Locate the cell with the specified text and output its (x, y) center coordinate. 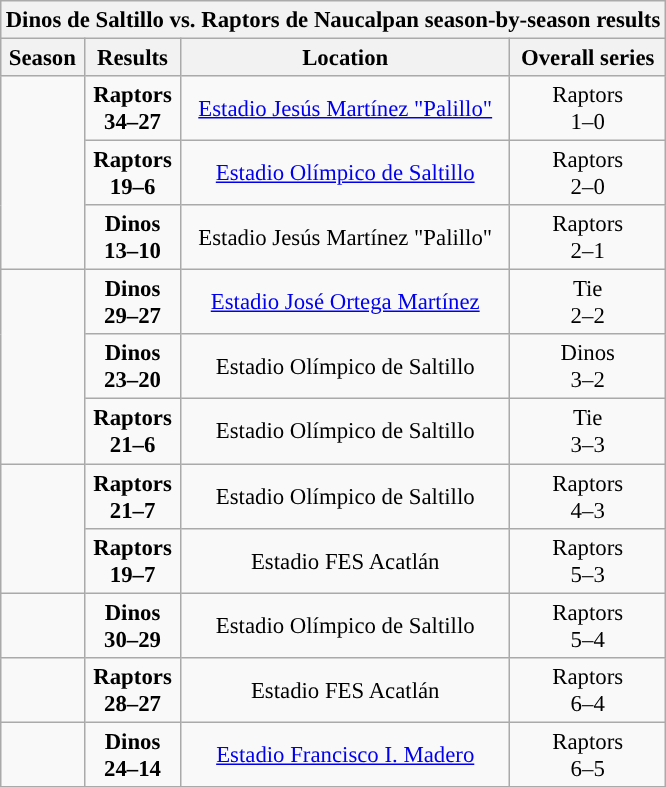
Dinos 30–29 (132, 626)
Dinos de Saltillo vs. Raptors de Naucalpan season-by-season results (332, 20)
Raptors 28–27 (132, 690)
Dinos 24–14 (132, 754)
Raptors 6–4 (588, 690)
Estadio José Ortega Martínez (346, 302)
Raptors 6–5 (588, 754)
Dinos 29–27 (132, 302)
Estadio Francisco I. Madero (346, 754)
Tie 2–2 (588, 302)
Raptors 2–0 (588, 174)
Raptors 34–27 (132, 108)
Raptors 21–6 (132, 432)
Results (132, 57)
Raptors 19–6 (132, 174)
Location (346, 57)
Dinos 3–2 (588, 366)
Dinos 23–20 (132, 366)
Tie 3–3 (588, 432)
Season (42, 57)
Raptors 5–4 (588, 626)
Overall series (588, 57)
Raptors 2–1 (588, 238)
Raptors 21–7 (132, 496)
Raptors 19–7 (132, 560)
Dinos 13–10 (132, 238)
Raptors 4–3 (588, 496)
Raptors 5–3 (588, 560)
Raptors 1–0 (588, 108)
